Provide the [X, Y] coordinate of the cell's center where the given text is located.  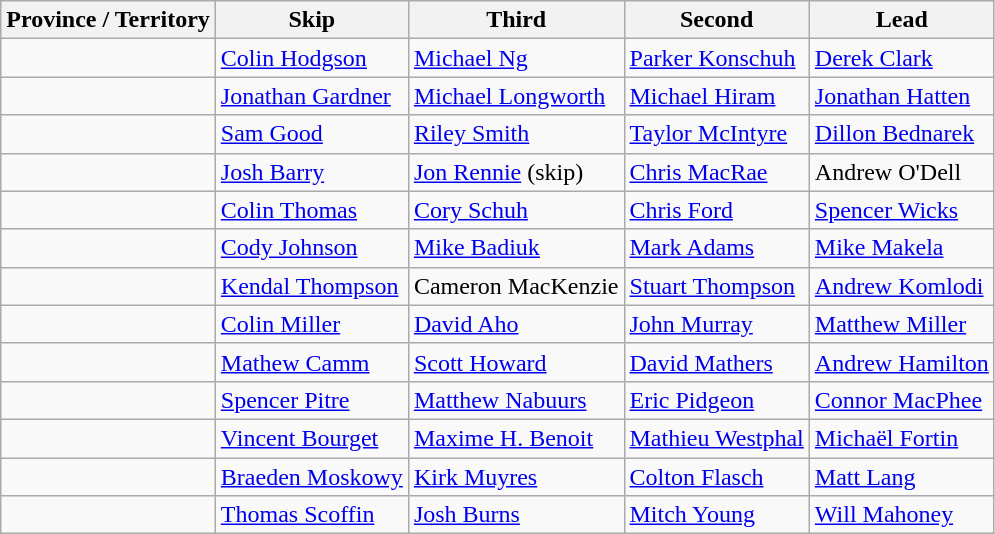
Matthew Miller [902, 324]
Andrew Hamilton [902, 362]
Colin Hodgson [312, 58]
Derek Clark [902, 58]
Colin Thomas [312, 210]
Mathew Camm [312, 362]
David Mathers [716, 362]
Chris Ford [716, 210]
Mitch Young [716, 515]
Michael Ng [516, 58]
Chris MacRae [716, 172]
Cody Johnson [312, 248]
Stuart Thompson [716, 286]
Jonathan Gardner [312, 96]
Sam Good [312, 134]
Lead [902, 20]
Jon Rennie (skip) [516, 172]
Scott Howard [516, 362]
Spencer Pitre [312, 400]
Third [516, 20]
Matthew Nabuurs [516, 400]
Cory Schuh [516, 210]
Josh Barry [312, 172]
Michael Hiram [716, 96]
Mike Badiuk [516, 248]
Spencer Wicks [902, 210]
Vincent Bourget [312, 438]
Josh Burns [516, 515]
Andrew Komlodi [902, 286]
Michaël Fortin [902, 438]
Kendal Thompson [312, 286]
Will Mahoney [902, 515]
Parker Konschuh [716, 58]
Colin Miller [312, 324]
Michael Longworth [516, 96]
Mike Makela [902, 248]
Braeden Moskowy [312, 477]
Eric Pidgeon [716, 400]
Second [716, 20]
David Aho [516, 324]
Colton Flasch [716, 477]
Province / Territory [108, 20]
Matt Lang [902, 477]
Taylor McIntyre [716, 134]
Connor MacPhee [902, 400]
Maxime H. Benoit [516, 438]
Thomas Scoffin [312, 515]
John Murray [716, 324]
Mathieu Westphal [716, 438]
Jonathan Hatten [902, 96]
Mark Adams [716, 248]
Dillon Bednarek [902, 134]
Andrew O'Dell [902, 172]
Kirk Muyres [516, 477]
Cameron MacKenzie [516, 286]
Riley Smith [516, 134]
Skip [312, 20]
